Locate the cell with the specified text and output its (x, y) center coordinate. 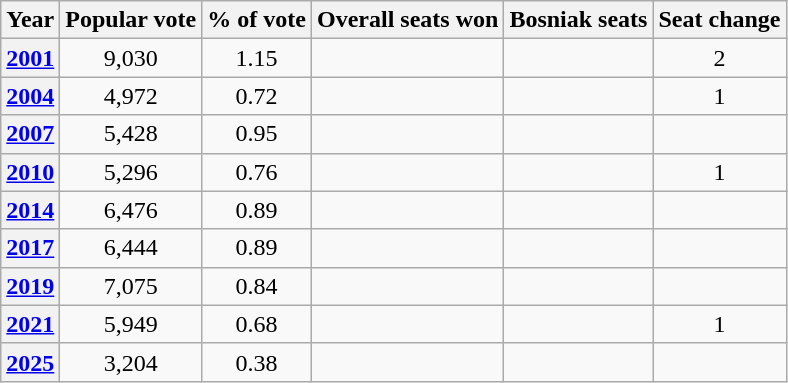
9,030 (131, 58)
2017 (30, 248)
6,444 (131, 248)
Year (30, 20)
0.72 (257, 96)
2014 (30, 210)
0.84 (257, 286)
2007 (30, 134)
5,296 (131, 172)
0.95 (257, 134)
2019 (30, 286)
7,075 (131, 286)
2021 (30, 324)
0.76 (257, 172)
0.68 (257, 324)
4,972 (131, 96)
5,428 (131, 134)
0.38 (257, 362)
2025 (30, 362)
Seat change (720, 20)
Bosniak seats (578, 20)
2004 (30, 96)
2 (720, 58)
Popular vote (131, 20)
% of vote (257, 20)
6,476 (131, 210)
3,204 (131, 362)
2010 (30, 172)
Overall seats won (407, 20)
1.15 (257, 58)
2001 (30, 58)
5,949 (131, 324)
